Find where the given text appears and provide that cell's center as (X, Y) coordinate. 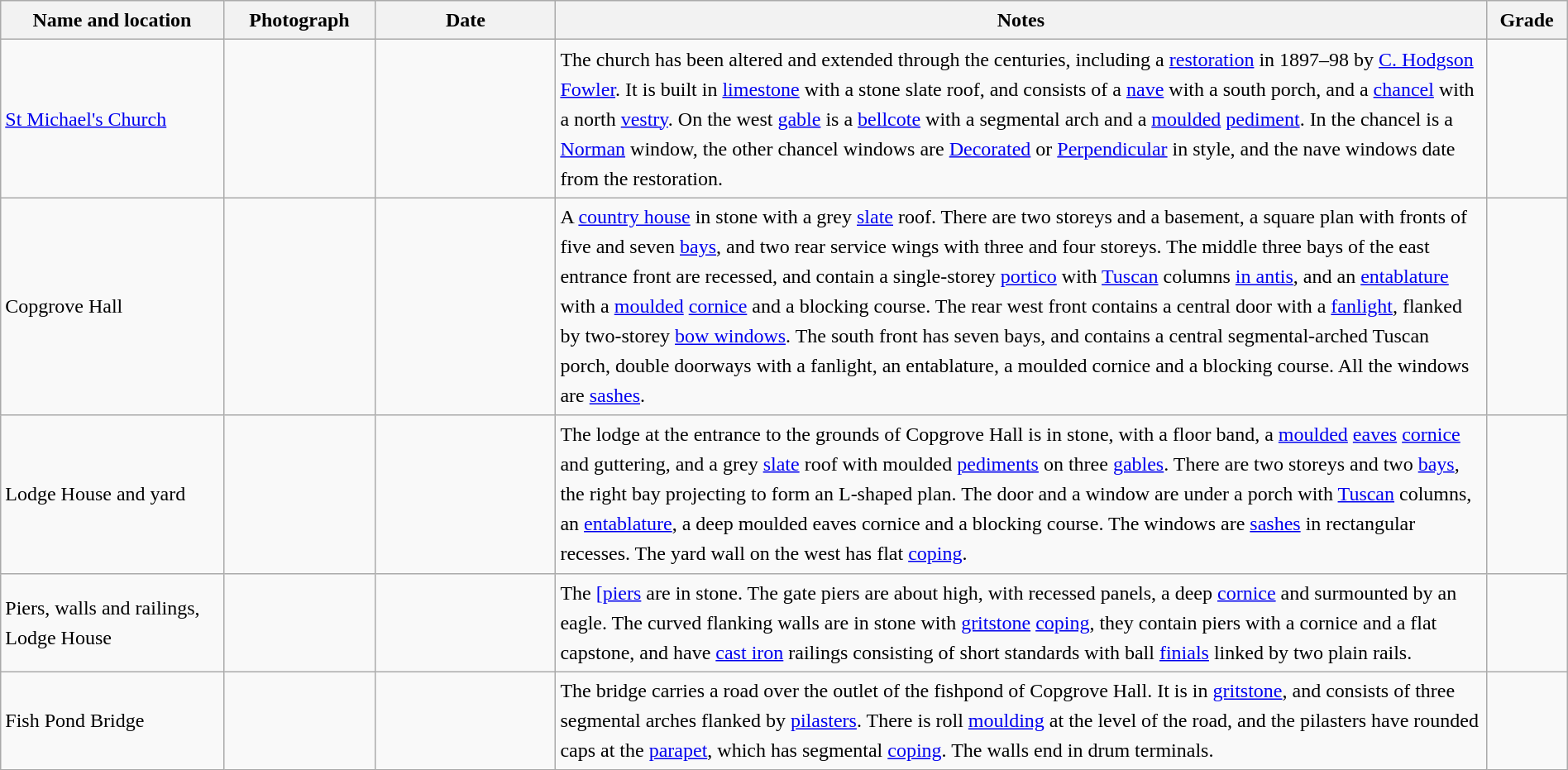
Grade (1527, 20)
Name and location (112, 20)
Notes (1021, 20)
Fish Pond Bridge (112, 721)
Piers, walls and railings, Lodge House (112, 622)
Copgrove Hall (112, 306)
Photograph (299, 20)
St Michael's Church (112, 119)
Date (466, 20)
Lodge House and yard (112, 495)
